Provide the (x, y) coordinate of the cell's center where the given text is located.  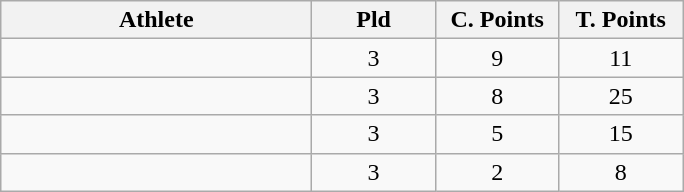
C. Points (497, 20)
Pld (374, 20)
T. Points (621, 20)
25 (621, 96)
Athlete (156, 20)
15 (621, 134)
5 (497, 134)
2 (497, 172)
9 (497, 58)
11 (621, 58)
